Search for the cell housing the specified text and yield its (x, y) center coordinate. 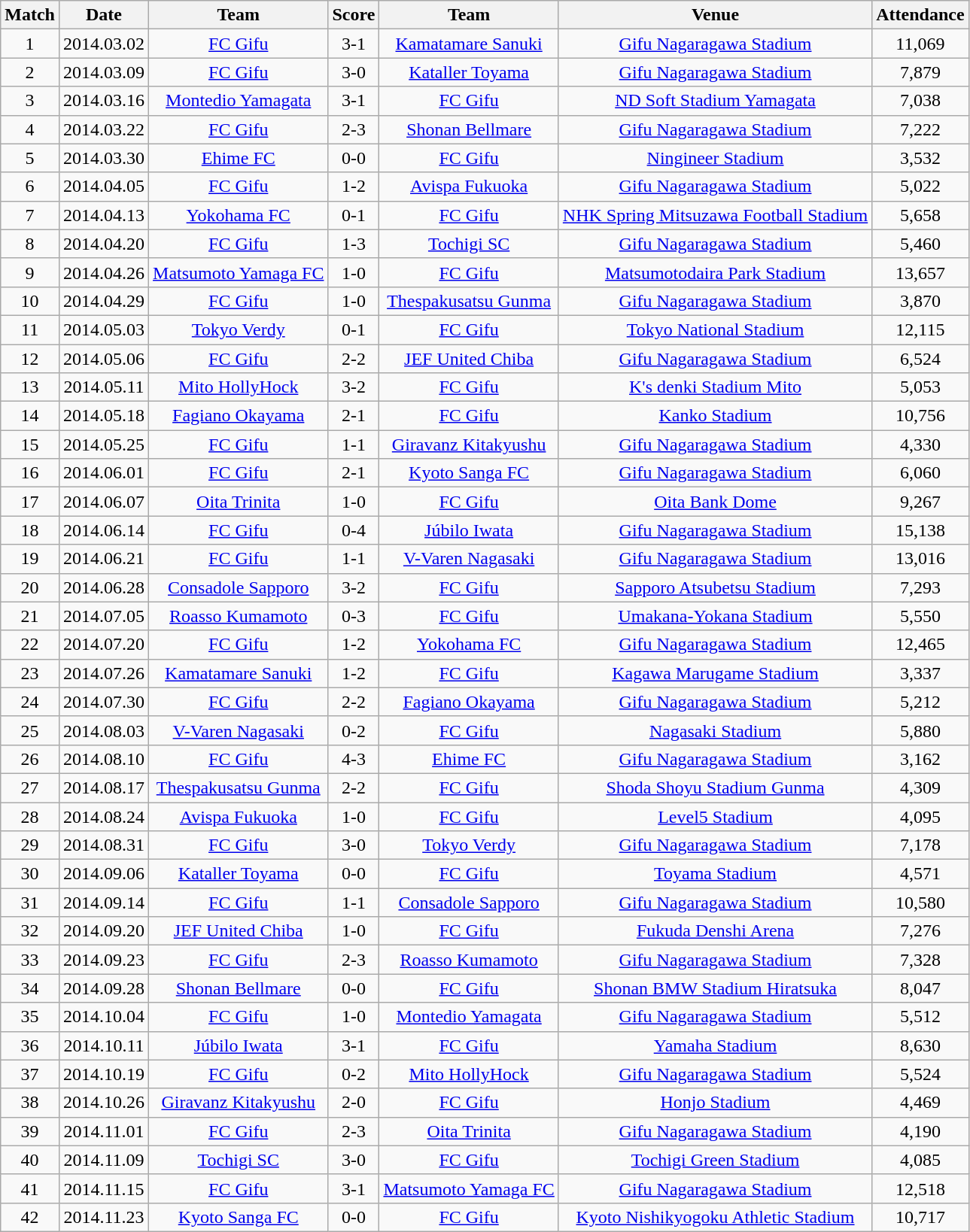
3,162 (920, 759)
1 (30, 44)
4,330 (920, 445)
4,190 (920, 1131)
5,053 (920, 387)
12,518 (920, 1188)
12 (30, 359)
10,717 (920, 1217)
Yamaha Stadium (715, 1045)
12,115 (920, 329)
2014.09.20 (104, 931)
7,178 (920, 845)
Kyoto Nishikyogoku Athletic Stadium (715, 1217)
7,038 (920, 101)
1-3 (354, 244)
29 (30, 845)
2014.04.26 (104, 272)
NHK Spring Mitsuzawa Football Stadium (715, 215)
32 (30, 931)
2014.08.10 (104, 759)
7,328 (920, 960)
17 (30, 502)
2014.11.23 (104, 1217)
5,022 (920, 187)
37 (30, 1074)
13,657 (920, 272)
4,469 (920, 1103)
27 (30, 787)
5 (30, 158)
Umakana-Yokana Stadium (715, 616)
3,870 (920, 301)
3,532 (920, 158)
20 (30, 587)
2014.08.31 (104, 845)
5,550 (920, 616)
Nagasaki Stadium (715, 730)
2014.10.04 (104, 1017)
7,222 (920, 129)
2014.05.03 (104, 329)
16 (30, 473)
15,138 (920, 530)
6,524 (920, 359)
2-0 (354, 1103)
35 (30, 1017)
39 (30, 1131)
14 (30, 416)
Tokyo National Stadium (715, 329)
7,276 (920, 931)
8 (30, 244)
2014.05.11 (104, 387)
5,512 (920, 1017)
2014.11.01 (104, 1131)
K's denki Stadium Mito (715, 387)
2014.04.29 (104, 301)
2014.11.09 (104, 1160)
10 (30, 301)
5,524 (920, 1074)
4 (30, 129)
6 (30, 187)
2014.08.24 (104, 816)
ND Soft Stadium Yamagata (715, 101)
4-3 (354, 759)
Ningineer Stadium (715, 158)
0-4 (354, 530)
Level5 Stadium (715, 816)
10,756 (920, 416)
5,880 (920, 730)
Kanko Stadium (715, 416)
2014.08.17 (104, 787)
2014.03.22 (104, 129)
2014.08.03 (104, 730)
5,658 (920, 215)
2014.07.20 (104, 645)
3 (30, 101)
40 (30, 1160)
Kagawa Marugame Stadium (715, 673)
5,460 (920, 244)
Match (30, 15)
28 (30, 816)
4,309 (920, 787)
2014.11.15 (104, 1188)
7 (30, 215)
7,879 (920, 72)
2014.05.06 (104, 359)
24 (30, 702)
2014.05.25 (104, 445)
2014.07.26 (104, 673)
13 (30, 387)
Honjo Stadium (715, 1103)
15 (30, 445)
2014.06.14 (104, 530)
34 (30, 988)
31 (30, 903)
42 (30, 1217)
4,095 (920, 816)
2014.09.14 (104, 903)
Matsumotodaira Park Stadium (715, 272)
19 (30, 559)
10,580 (920, 903)
30 (30, 874)
8,630 (920, 1045)
2014.03.02 (104, 44)
4,085 (920, 1160)
2014.06.21 (104, 559)
2014.10.11 (104, 1045)
2014.10.26 (104, 1103)
38 (30, 1103)
9,267 (920, 502)
2014.03.30 (104, 158)
Fukuda Denshi Arena (715, 931)
Shoda Shoyu Stadium Gunma (715, 787)
23 (30, 673)
0-3 (354, 616)
Oita Bank Dome (715, 502)
22 (30, 645)
33 (30, 960)
36 (30, 1045)
11,069 (920, 44)
9 (30, 272)
Sapporo Atsubetsu Stadium (715, 587)
2014.04.05 (104, 187)
2014.09.06 (104, 874)
3,337 (920, 673)
Attendance (920, 15)
8,047 (920, 988)
2014.09.23 (104, 960)
2014.03.16 (104, 101)
Date (104, 15)
2014.07.30 (104, 702)
6,060 (920, 473)
12,465 (920, 645)
7,293 (920, 587)
18 (30, 530)
2014.04.20 (104, 244)
41 (30, 1188)
13,016 (920, 559)
2014.03.09 (104, 72)
26 (30, 759)
2014.06.28 (104, 587)
2014.09.28 (104, 988)
25 (30, 730)
2014.06.07 (104, 502)
Tochigi Green Stadium (715, 1160)
Toyama Stadium (715, 874)
11 (30, 329)
4,571 (920, 874)
Score (354, 15)
2014.10.19 (104, 1074)
5,212 (920, 702)
Shonan BMW Stadium Hiratsuka (715, 988)
2 (30, 72)
2014.07.05 (104, 616)
21 (30, 616)
Venue (715, 15)
2014.04.13 (104, 215)
2014.05.18 (104, 416)
2014.06.01 (104, 473)
